Return (x, y) of the center of cell containing provided text 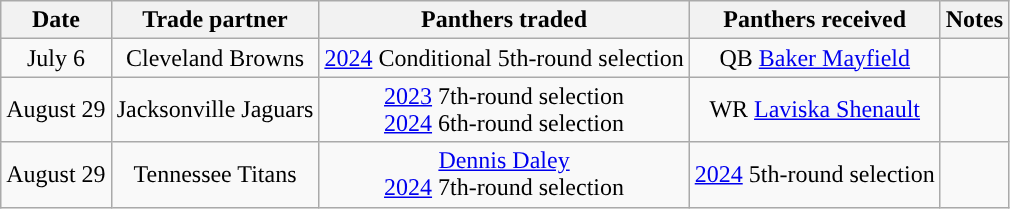
Date (56, 20)
Cleveland Browns (215, 58)
Trade partner (215, 20)
Notes (974, 20)
2023 7th-round selection2024 6th-round selection (504, 110)
Dennis Daley 2024 7th-round selection (504, 174)
WR Laviska Shenault (814, 110)
Jacksonville Jaguars (215, 110)
2024 5th-round selection (814, 174)
Tennessee Titans (215, 174)
Panthers traded (504, 20)
July 6 (56, 58)
Panthers received (814, 20)
2024 Conditional 5th-round selection (504, 58)
QB Baker Mayfield (814, 58)
